Capture the cell that displays the provided text and extract its (x, y) central coordinate. 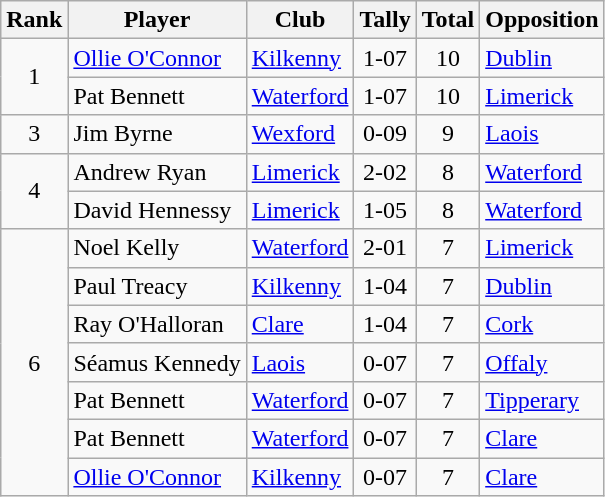
Tipperary (542, 400)
Tally (385, 20)
Opposition (542, 20)
Wexford (300, 134)
Offaly (542, 362)
2-02 (385, 172)
Noel Kelly (157, 248)
1 (34, 77)
0-09 (385, 134)
6 (34, 362)
Andrew Ryan (157, 172)
David Hennessy (157, 210)
Player (157, 20)
4 (34, 191)
3 (34, 134)
Total (448, 20)
9 (448, 134)
Ray O'Halloran (157, 324)
Rank (34, 20)
Club (300, 20)
Paul Treacy (157, 286)
2-01 (385, 248)
Cork (542, 324)
Séamus Kennedy (157, 362)
1-05 (385, 210)
Jim Byrne (157, 134)
